Locate the cell with the specified text and output its (x, y) center coordinate. 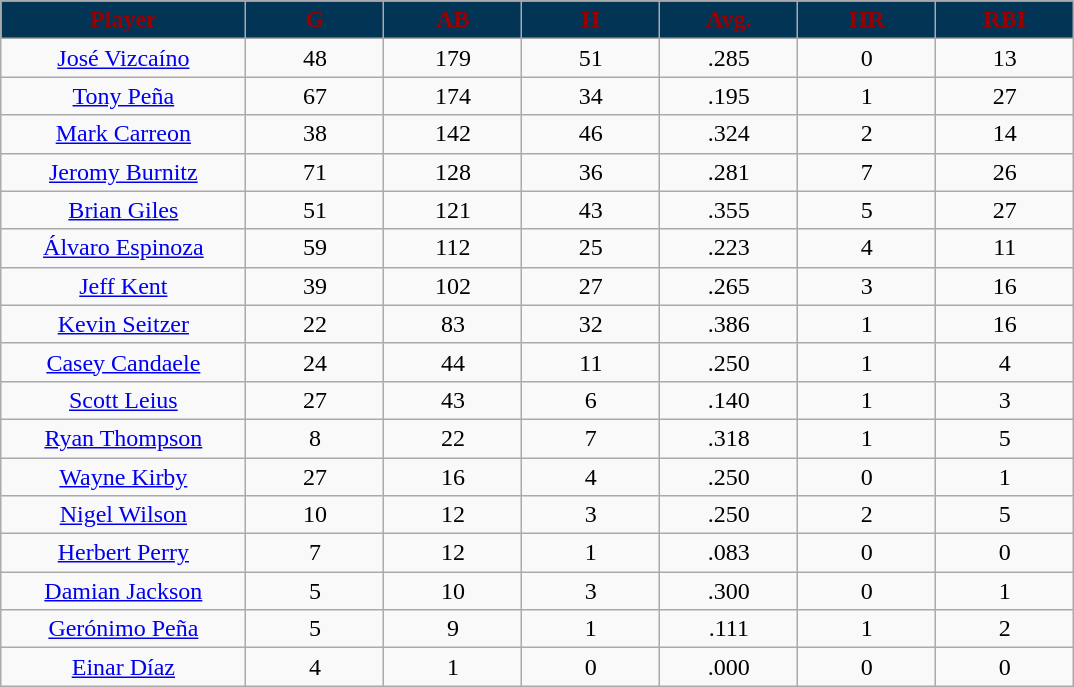
Scott Leius (124, 400)
.265 (729, 286)
142 (453, 134)
José Vizcaíno (124, 58)
8 (315, 438)
36 (591, 172)
24 (315, 362)
Tony Peña (124, 96)
174 (453, 96)
13 (1005, 58)
.223 (729, 248)
48 (315, 58)
34 (591, 96)
39 (315, 286)
6 (591, 400)
RBI (1005, 20)
.355 (729, 210)
128 (453, 172)
.083 (729, 553)
.281 (729, 172)
.140 (729, 400)
32 (591, 324)
38 (315, 134)
14 (1005, 134)
AB (453, 20)
Jeromy Burnitz (124, 172)
.111 (729, 629)
102 (453, 286)
25 (591, 248)
Damian Jackson (124, 591)
Jeff Kent (124, 286)
Álvaro Espinoza (124, 248)
112 (453, 248)
Gerónimo Peña (124, 629)
G (315, 20)
46 (591, 134)
.324 (729, 134)
.318 (729, 438)
Brian Giles (124, 210)
71 (315, 172)
44 (453, 362)
H (591, 20)
Nigel Wilson (124, 515)
59 (315, 248)
67 (315, 96)
Ryan Thompson (124, 438)
Avg. (729, 20)
Kevin Seitzer (124, 324)
.300 (729, 591)
.285 (729, 58)
121 (453, 210)
26 (1005, 172)
83 (453, 324)
Wayne Kirby (124, 477)
HR (867, 20)
.000 (729, 667)
Player (124, 20)
.195 (729, 96)
Casey Candaele (124, 362)
179 (453, 58)
9 (453, 629)
Herbert Perry (124, 553)
Mark Carreon (124, 134)
.386 (729, 324)
Einar Díaz (124, 667)
